For the text-containing cell, return its midpoint in [X, Y] coordinate format. 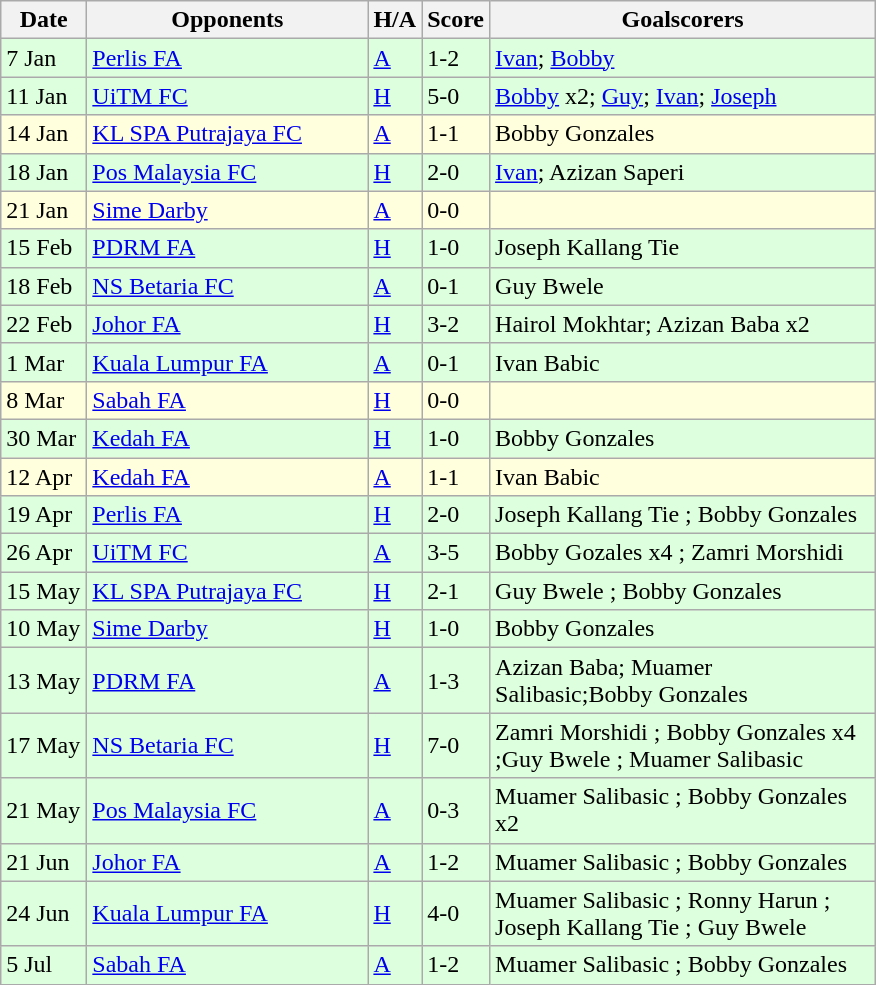
Date [44, 20]
24 Jun [44, 914]
26 Apr [44, 553]
Joseph Kallang Tie ; Bobby Gonzales [683, 515]
Muamer Salibasic ; Bobby Gonzales x2 [683, 810]
7 Jan [44, 58]
Joseph Kallang Tie [683, 248]
Bobby x2; Guy; Ivan; Joseph [683, 96]
Score [456, 20]
17 May [44, 746]
Opponents [228, 20]
18 Jan [44, 172]
Zamri Morshidi ; Bobby Gonzales x4 ;Guy Bwele ; Muamer Salibasic [683, 746]
18 Feb [44, 286]
2-1 [456, 591]
0-3 [456, 810]
3-5 [456, 553]
22 Feb [44, 324]
15 May [44, 591]
Ivan; Azizan Saperi [683, 172]
Guy Bwele ; Bobby Gonzales [683, 591]
Bobby Gozales x4 ; Zamri Morshidi [683, 553]
Hairol Mokhtar; Azizan Baba x2 [683, 324]
Azizan Baba; Muamer Salibasic;Bobby Gonzales [683, 680]
Goalscorers [683, 20]
21 Jun [44, 862]
12 Apr [44, 477]
7-0 [456, 746]
5 Jul [44, 965]
14 Jan [44, 134]
5-0 [456, 96]
H/A [395, 20]
10 May [44, 629]
3-2 [456, 324]
8 Mar [44, 400]
19 Apr [44, 515]
Guy Bwele [683, 286]
4-0 [456, 914]
13 May [44, 680]
21 Jan [44, 210]
Ivan; Bobby [683, 58]
15 Feb [44, 248]
30 Mar [44, 438]
1-3 [456, 680]
1 Mar [44, 362]
21 May [44, 810]
Muamer Salibasic ; Ronny Harun ; Joseph Kallang Tie ; Guy Bwele [683, 914]
11 Jan [44, 96]
